For the text-containing cell, return its midpoint in [x, y] coordinate format. 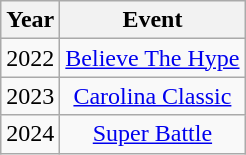
2023 [30, 96]
2022 [30, 58]
Year [30, 20]
Carolina Classic [152, 96]
Super Battle [152, 134]
2024 [30, 134]
Event [152, 20]
Believe The Hype [152, 58]
